For the text-containing cell, return its midpoint in [x, y] coordinate format. 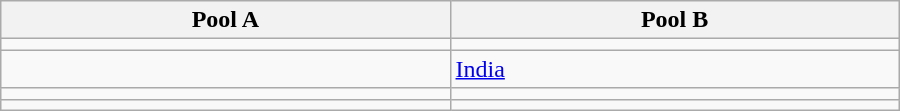
Pool A [226, 20]
Pool B [674, 20]
India [674, 69]
